Extract the [X, Y] coordinate from the center of the cell holding the provided text.  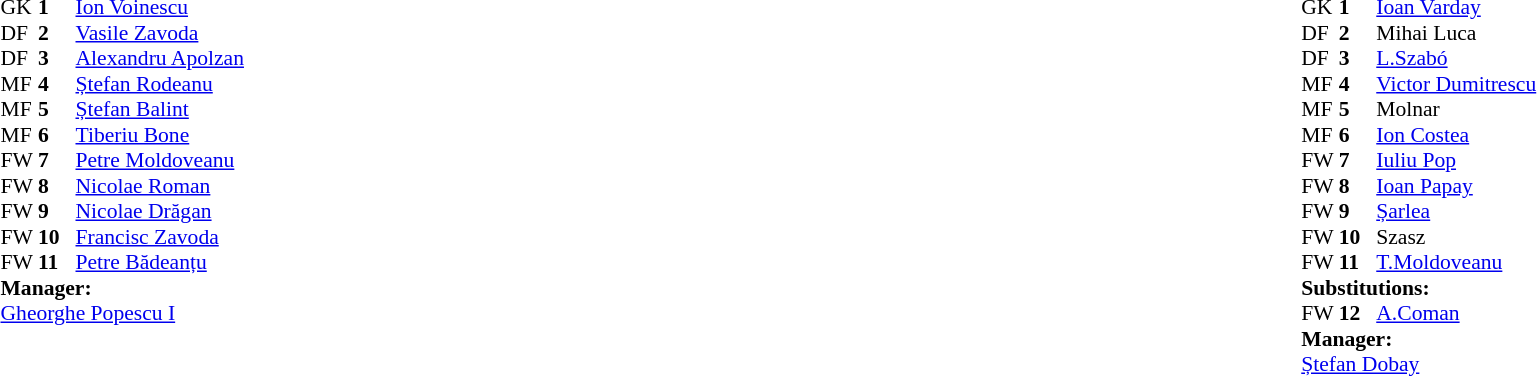
L.Szabó [1456, 59]
Gheorghe Popescu I [122, 313]
Ioan Papay [1456, 186]
Alexandru Apolzan [160, 59]
Tiberiu Bone [160, 135]
Ion Costea [1456, 135]
Mihai Luca [1456, 33]
Szasz [1456, 237]
Petre Bădeanțu [160, 263]
Molnar [1456, 109]
Nicolae Roman [160, 186]
Șarlea [1456, 211]
Vasile Zavoda [160, 33]
Francisc Zavoda [160, 237]
T.Moldoveanu [1456, 263]
Iuliu Pop [1456, 161]
Ștefan Balint [160, 109]
Substitutions: [1418, 288]
12 [1358, 313]
A.Coman [1456, 313]
Nicolae Drăgan [160, 211]
Victor Dumitrescu [1456, 84]
Petre Moldoveanu [160, 161]
Ștefan Rodeanu [160, 84]
